Output the (X, Y) coordinate of the center of the cell containing the given text.  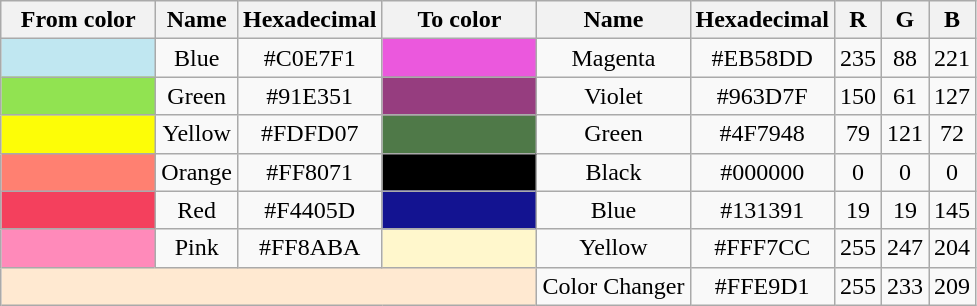
#C0E7F1 (310, 58)
Pink (197, 248)
#4F7948 (762, 134)
79 (858, 134)
Violet (614, 96)
127 (952, 96)
#FFE9D1 (762, 286)
Orange (197, 172)
72 (952, 134)
#91E351 (310, 96)
Red (197, 210)
145 (952, 210)
121 (904, 134)
221 (952, 58)
Black (614, 172)
235 (858, 58)
88 (904, 58)
#F4405D (310, 210)
204 (952, 248)
#FFF7CC (762, 248)
#963D7F (762, 96)
R (858, 20)
B (952, 20)
#FF8071 (310, 172)
Color Changer (614, 286)
#131391 (762, 210)
#EB58DD (762, 58)
Magenta (614, 58)
#FDFD07 (310, 134)
150 (858, 96)
233 (904, 286)
From color (78, 20)
#FF8ABA (310, 248)
209 (952, 286)
61 (904, 96)
247 (904, 248)
G (904, 20)
#000000 (762, 172)
To color (460, 20)
